Find where the given text appears and provide that cell's center as [X, Y] coordinate. 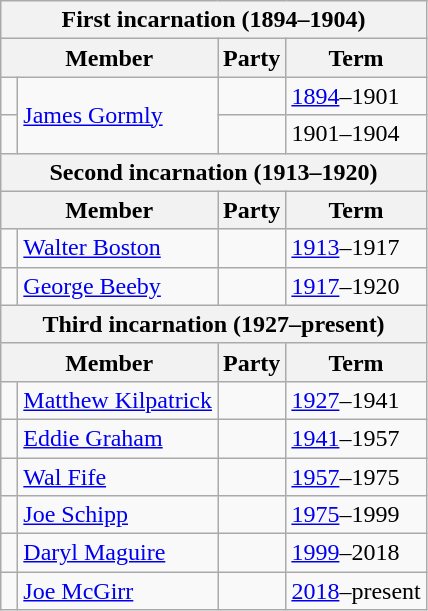
1957–1975 [356, 477]
1999–2018 [356, 553]
James Gormly [118, 115]
Walter Boston [118, 248]
George Beeby [118, 286]
Daryl Maguire [118, 553]
Second incarnation (1913–1920) [214, 172]
1913–1917 [356, 248]
Eddie Graham [118, 438]
Joe McGirr [118, 591]
Third incarnation (1927–present) [214, 324]
Wal Fife [118, 477]
1901–1904 [356, 134]
1894–1901 [356, 96]
First incarnation (1894–1904) [214, 20]
Matthew Kilpatrick [118, 400]
1917–1920 [356, 286]
1941–1957 [356, 438]
1975–1999 [356, 515]
1927–1941 [356, 400]
2018–present [356, 591]
Joe Schipp [118, 515]
